Extract the (x, y) coordinate from the center of the cell holding the provided text.  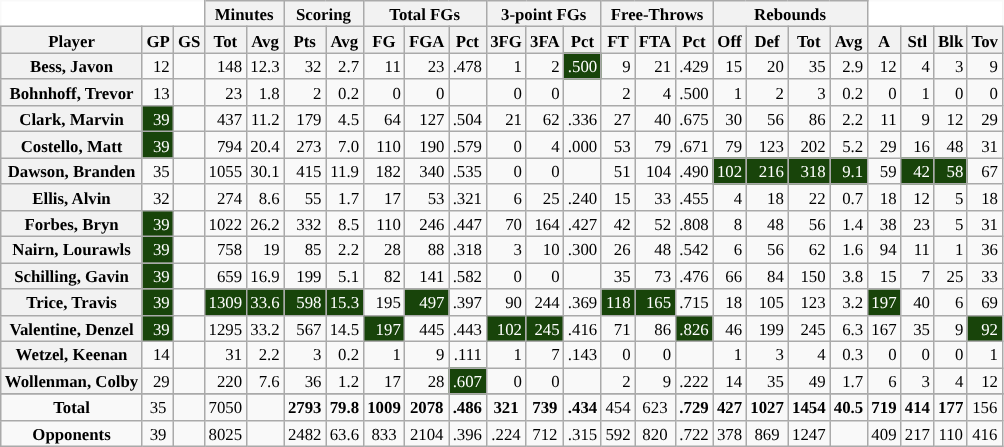
.434 (583, 407)
.318 (468, 250)
55 (305, 197)
Total FGs (424, 14)
104 (656, 171)
.729 (694, 407)
67 (984, 171)
.397 (468, 302)
833 (384, 433)
415 (305, 171)
1.8 (265, 93)
8.5 (345, 224)
.671 (694, 145)
220 (225, 381)
84 (767, 276)
202 (809, 145)
869 (767, 433)
11.2 (265, 119)
79.8 (345, 407)
Ellis, Alvin (72, 197)
Nairn, Lourawls (72, 250)
216 (767, 171)
141 (427, 276)
.222 (694, 381)
167 (884, 328)
4.5 (345, 119)
Rebounds (790, 14)
Valentine, Denzel (72, 328)
2.7 (345, 66)
40.5 (849, 407)
659 (225, 276)
73 (656, 276)
.369 (583, 302)
.416 (583, 328)
244 (545, 302)
38 (884, 224)
177 (950, 407)
321 (506, 407)
FGA (427, 40)
FG (384, 40)
A (884, 40)
2.9 (849, 66)
.447 (468, 224)
127 (427, 119)
20 (767, 66)
Scoring (324, 14)
6.3 (849, 328)
59 (884, 171)
217 (918, 433)
416 (984, 433)
.542 (694, 250)
11.9 (345, 171)
Wetzel, Keenan (72, 355)
30.1 (265, 171)
7050 (225, 407)
739 (545, 407)
105 (767, 302)
3.2 (849, 302)
63.6 (345, 433)
8.6 (265, 197)
19 (265, 250)
Pts (305, 40)
70 (506, 224)
592 (618, 433)
273 (305, 145)
427 (730, 407)
Total (72, 407)
.722 (694, 433)
340 (427, 171)
182 (384, 171)
7.6 (265, 381)
1022 (225, 224)
64 (384, 119)
.490 (694, 171)
8 (730, 224)
414 (918, 407)
274 (225, 197)
90 (506, 302)
Trice, Travis (72, 302)
1247 (809, 433)
598 (305, 302)
712 (545, 433)
.715 (694, 302)
3FA (545, 40)
.478 (468, 66)
150 (809, 276)
66 (730, 276)
Costello, Matt (72, 145)
567 (305, 328)
118 (618, 302)
5.1 (345, 276)
165 (656, 302)
10 (545, 250)
.675 (694, 119)
.427 (583, 224)
GS (190, 40)
16 (918, 145)
Blk (950, 40)
1.6 (849, 250)
85 (305, 250)
Off (730, 40)
1.2 (345, 381)
1027 (767, 407)
437 (225, 119)
3-point FGs (544, 14)
27 (618, 119)
.486 (468, 407)
0.3 (849, 355)
1055 (225, 171)
378 (730, 433)
82 (384, 276)
195 (384, 302)
1295 (225, 328)
20.4 (265, 145)
1309 (225, 302)
FT (618, 40)
.808 (694, 224)
49 (809, 381)
758 (225, 250)
Free-Throws (656, 14)
52 (656, 224)
445 (427, 328)
.321 (468, 197)
.315 (583, 433)
88 (427, 250)
.476 (694, 276)
1009 (384, 407)
1454 (809, 407)
.143 (583, 355)
2078 (427, 407)
92 (984, 328)
.579 (468, 145)
820 (656, 433)
9.1 (849, 171)
Clark, Marvin (72, 119)
0.7 (849, 197)
Schilling, Gavin (72, 276)
Dawson, Branden (72, 171)
1.4 (849, 224)
.504 (468, 119)
16.9 (265, 276)
179 (305, 119)
2793 (305, 407)
33.2 (265, 328)
26 (618, 250)
33.6 (265, 302)
15.3 (345, 302)
FTA (656, 40)
318 (809, 171)
3.8 (849, 276)
Minutes (244, 14)
51 (618, 171)
164 (545, 224)
7.0 (345, 145)
12.3 (265, 66)
Forbes, Bryn (72, 224)
Tov (984, 40)
5.2 (849, 145)
719 (884, 407)
.826 (694, 328)
.535 (468, 171)
94 (884, 250)
.300 (583, 250)
623 (656, 407)
Wollenman, Colby (72, 381)
454 (618, 407)
Bohnhoff, Trevor (72, 93)
71 (618, 328)
Def (767, 40)
.582 (468, 276)
497 (427, 302)
409 (884, 433)
246 (427, 224)
Opponents (72, 433)
58 (950, 171)
.443 (468, 328)
30 (730, 119)
2482 (305, 433)
.240 (583, 197)
14.5 (345, 328)
156 (984, 407)
.000 (583, 145)
26.2 (265, 224)
190 (427, 145)
.111 (468, 355)
148 (225, 66)
3FG (506, 40)
Bess, Javon (72, 66)
.396 (468, 433)
69 (984, 302)
GP (158, 40)
.336 (583, 119)
8025 (225, 433)
22 (809, 197)
.607 (468, 381)
.455 (694, 197)
46 (730, 328)
13 (158, 93)
Player (72, 40)
.429 (694, 66)
Stl (918, 40)
2104 (427, 433)
794 (225, 145)
.224 (506, 433)
332 (305, 224)
